Extract the [X, Y] coordinate from the center of the cell holding the provided text.  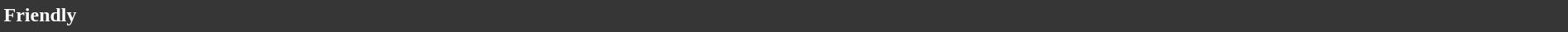
Friendly [784, 15]
